Scan for the cell matching the given text and deliver its (X, Y) coordinate at center. 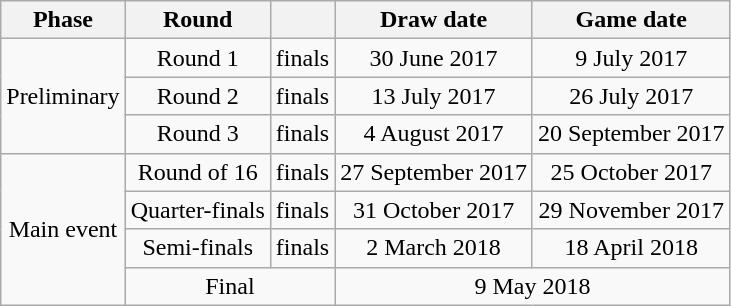
Quarter-finals (198, 210)
31 October 2017 (434, 210)
30 June 2017 (434, 58)
9 May 2018 (532, 286)
27 September 2017 (434, 172)
Semi-finals (198, 248)
Round 1 (198, 58)
20 September 2017 (631, 134)
26 July 2017 (631, 96)
Phase (63, 20)
Final (230, 286)
18 April 2018 (631, 248)
Round 3 (198, 134)
Game date (631, 20)
29 November 2017 (631, 210)
Draw date (434, 20)
Round (198, 20)
Round of 16 (198, 172)
Preliminary (63, 96)
2 March 2018 (434, 248)
4 August 2017 (434, 134)
25 October 2017 (631, 172)
Round 2 (198, 96)
Main event (63, 229)
13 July 2017 (434, 96)
9 July 2017 (631, 58)
